Detect which cell encompasses the target text, then output its (X, Y) center coordinate. 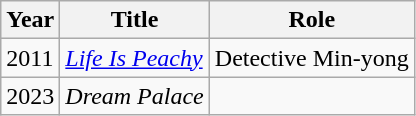
Life Is Peachy (134, 58)
2011 (30, 58)
2023 (30, 96)
Detective Min-yong (312, 58)
Dream Palace (134, 96)
Year (30, 20)
Title (134, 20)
Role (312, 20)
